For the text-containing cell, return its midpoint in (X, Y) coordinate format. 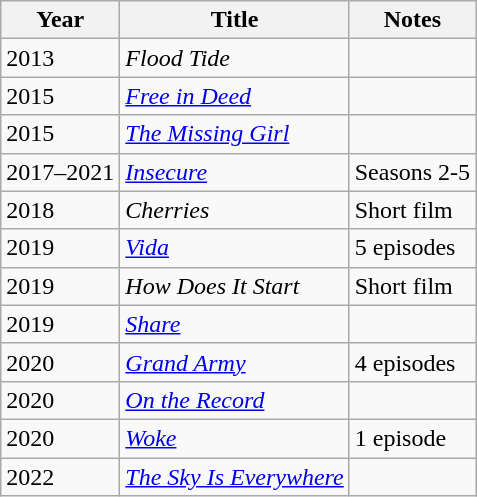
The Sky Is Everywhere (234, 477)
Free in Deed (234, 96)
4 episodes (412, 362)
1 episode (412, 438)
Share (234, 324)
Grand Army (234, 362)
2022 (60, 477)
The Missing Girl (234, 134)
Year (60, 20)
2017–2021 (60, 172)
2018 (60, 210)
Flood Tide (234, 58)
Notes (412, 20)
How Does It Start (234, 286)
2013 (60, 58)
Title (234, 20)
Vida (234, 248)
On the Record (234, 400)
Woke (234, 438)
Insecure (234, 172)
Seasons 2-5 (412, 172)
5 episodes (412, 248)
Cherries (234, 210)
